Locate the cell with the specified text and output its [X, Y] center coordinate. 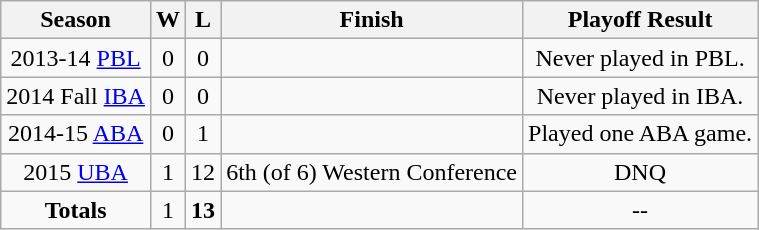
2013-14 PBL [76, 58]
Never played in IBA. [640, 96]
2014-15 ABA [76, 134]
Never played in PBL. [640, 58]
-- [640, 210]
W [168, 20]
DNQ [640, 172]
Playoff Result [640, 20]
Finish [372, 20]
13 [204, 210]
L [204, 20]
Season [76, 20]
12 [204, 172]
6th (of 6) Western Conference [372, 172]
Totals [76, 210]
2014 Fall IBA [76, 96]
Played one ABA game. [640, 134]
2015 UBA [76, 172]
